Output the (x, y) coordinate of the center of the cell containing the given text.  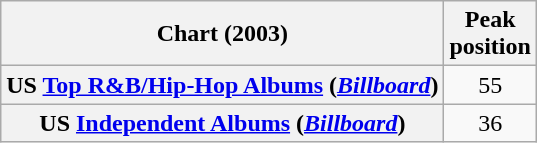
US Top R&B/Hip-Hop Albums (Billboard) (222, 85)
Chart (2003) (222, 34)
Peakposition (490, 34)
US Independent Albums (Billboard) (222, 123)
55 (490, 85)
36 (490, 123)
